Locate the cell with the specified text and output its (x, y) center coordinate. 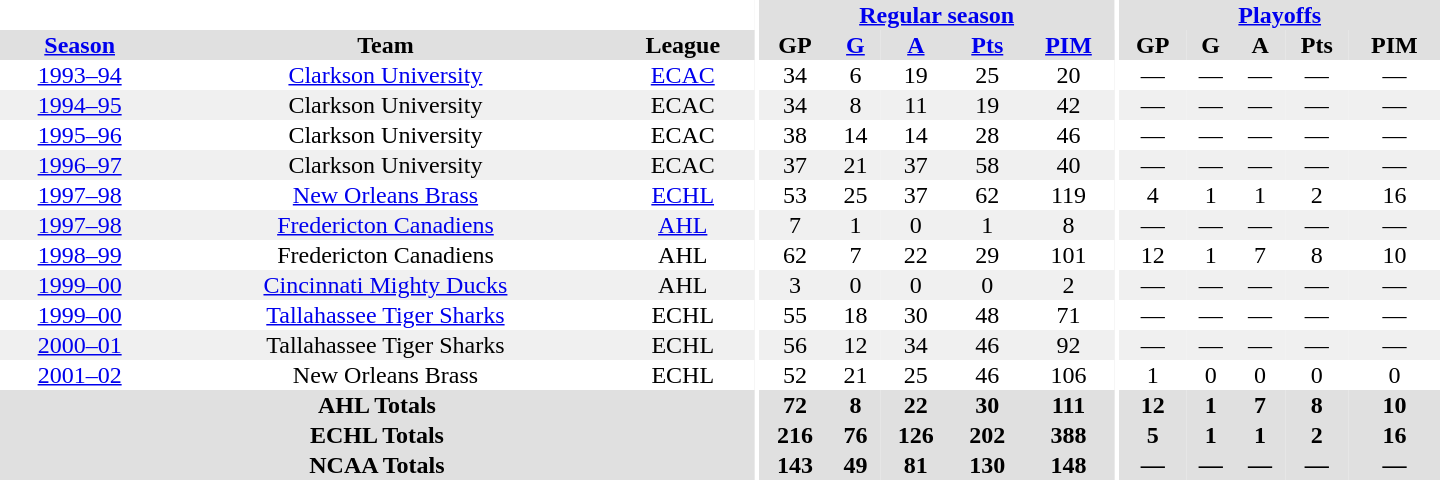
1996–97 (80, 165)
Season (80, 45)
40 (1068, 165)
38 (794, 135)
92 (1068, 345)
20 (1068, 75)
71 (1068, 315)
101 (1068, 255)
1998–99 (80, 255)
126 (916, 435)
111 (1068, 405)
56 (794, 345)
58 (988, 165)
AHL Totals (377, 405)
5 (1152, 435)
29 (988, 255)
Playoffs (1280, 15)
148 (1068, 465)
18 (856, 315)
48 (988, 315)
119 (1068, 195)
4 (1152, 195)
2001–02 (80, 375)
NCAA Totals (377, 465)
42 (1068, 105)
6 (856, 75)
130 (988, 465)
55 (794, 315)
ECHL Totals (377, 435)
81 (916, 465)
216 (794, 435)
Team (385, 45)
72 (794, 405)
Regular season (936, 15)
49 (856, 465)
1995–96 (80, 135)
Cincinnati Mighty Ducks (385, 285)
76 (856, 435)
143 (794, 465)
202 (988, 435)
28 (988, 135)
52 (794, 375)
53 (794, 195)
388 (1068, 435)
League (683, 45)
3 (794, 285)
1994–95 (80, 105)
1993–94 (80, 75)
106 (1068, 375)
2000–01 (80, 345)
11 (916, 105)
